Capture the cell that displays the provided text and extract its (X, Y) central coordinate. 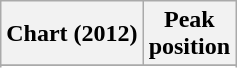
Peakposition (189, 34)
Chart (2012) (72, 34)
